Locate the cell with the specified text and output its (x, y) center coordinate. 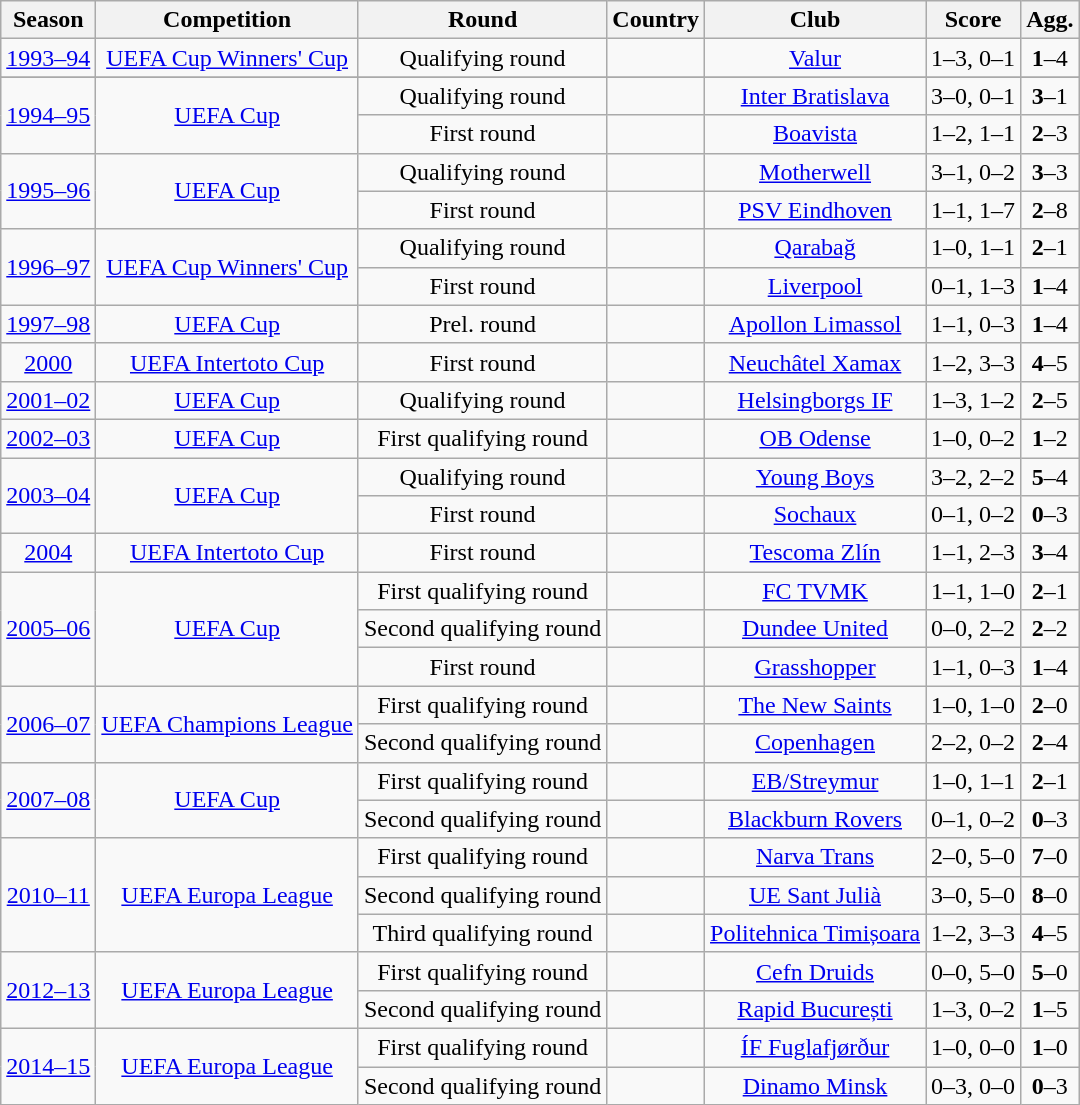
1–3, 1–2 (974, 400)
1–3, 0–2 (974, 1009)
Politehnica Timișoara (816, 933)
2006–07 (48, 724)
Sochaux (816, 515)
3–4 (1050, 553)
1995–96 (48, 191)
Qarabağ (816, 248)
Cefn Druids (816, 971)
Score (974, 20)
1–0 (1050, 1047)
Inter Bratislava (816, 96)
Apollon Limassol (816, 324)
0–3, 0–0 (974, 1085)
1–0, 0–2 (974, 438)
Round (482, 20)
2–5 (1050, 400)
Motherwell (816, 172)
1996–97 (48, 267)
Club (816, 20)
Neuchâtel Xamax (816, 362)
1–2, 1–1 (974, 134)
1–0, 0–0 (974, 1047)
OB Odense (816, 438)
0–0, 5–0 (974, 971)
Tescoma Zlín (816, 553)
EB/Streymur (816, 781)
Grasshopper (816, 667)
Young Boys (816, 477)
2000 (48, 362)
3–0, 0–1 (974, 96)
1–1, 1–0 (974, 591)
Agg. (1050, 20)
2–2 (1050, 629)
2001–02 (48, 400)
Country (656, 20)
Boavista (816, 134)
Dinamo Minsk (816, 1085)
UEFA Champions League (228, 724)
7–0 (1050, 857)
1–2 (1050, 438)
2002–03 (48, 438)
5–4 (1050, 477)
2–2, 0–2 (974, 743)
0–1, 1–3 (974, 286)
2012–13 (48, 990)
3–1, 0–2 (974, 172)
Prel. round (482, 324)
2–0 (1050, 705)
2–0, 5–0 (974, 857)
Narva Trans (816, 857)
The New Saints (816, 705)
2–3 (1050, 134)
UE Sant Julià (816, 895)
1–1, 1–7 (974, 210)
3–3 (1050, 172)
3–2, 2–2 (974, 477)
8–0 (1050, 895)
2005–06 (48, 629)
FC TVMK (816, 591)
2007–08 (48, 800)
Helsingborgs IF (816, 400)
Valur (816, 58)
1–3, 0–1 (974, 58)
2–8 (1050, 210)
ÍF Fuglafjørður (816, 1047)
2–4 (1050, 743)
Copenhagen (816, 743)
1997–98 (48, 324)
0–0, 2–2 (974, 629)
Liverpool (816, 286)
Season (48, 20)
1994–95 (48, 115)
Rapid București (816, 1009)
2004 (48, 553)
Competition (228, 20)
3–0, 5–0 (974, 895)
3–1 (1050, 96)
2014–15 (48, 1066)
1993–94 (48, 58)
PSV Eindhoven (816, 210)
Blackburn Rovers (816, 819)
1–0, 1–0 (974, 705)
2003–04 (48, 496)
5–0 (1050, 971)
1–1, 2–3 (974, 553)
Third qualifying round (482, 933)
1–5 (1050, 1009)
Dundee United (816, 629)
2010–11 (48, 895)
